Determine the [x, y] coordinate at the center of the cell enclosing the given text.  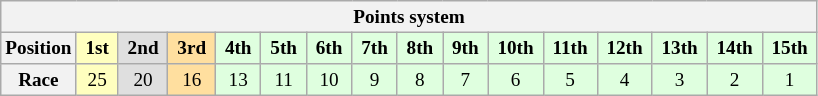
12th [624, 48]
6th [328, 48]
1 [790, 80]
9 [374, 80]
2nd [143, 48]
11th [570, 48]
11 [284, 80]
10 [328, 80]
Race [38, 80]
8th [420, 48]
1st [97, 48]
8 [420, 80]
20 [143, 80]
13th [680, 48]
14th [734, 48]
Points system [409, 17]
6 [516, 80]
25 [97, 80]
4 [624, 80]
16 [192, 80]
2 [734, 80]
15th [790, 48]
7th [374, 48]
5th [284, 48]
7 [466, 80]
3rd [192, 48]
Position [38, 48]
3 [680, 80]
10th [516, 48]
5 [570, 80]
13 [238, 80]
4th [238, 48]
9th [466, 48]
